Return the (X, Y) coordinate for the center point of the cell that contains the specified text.  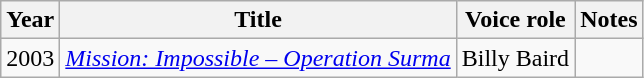
2003 (30, 58)
Mission: Impossible – Operation Surma (258, 58)
Notes (609, 20)
Year (30, 20)
Voice role (515, 20)
Title (258, 20)
Billy Baird (515, 58)
